Find where the given text appears and provide that cell's center as [X, Y] coordinate. 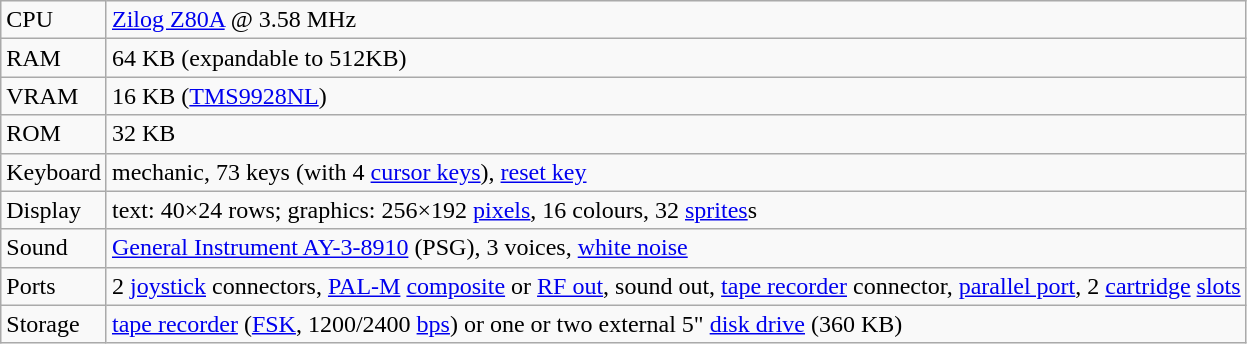
RAM [54, 58]
Zilog Z80A @ 3.58 MHz [676, 20]
CPU [54, 20]
Display [54, 210]
Storage [54, 324]
Ports [54, 286]
32 KB [676, 134]
2 joystick connectors, PAL-M composite or RF out, sound out, tape recorder connector, parallel port, 2 cartridge slots [676, 286]
General Instrument AY-3-8910 (PSG), 3 voices, white noise [676, 248]
VRAM [54, 96]
Keyboard [54, 172]
Sound [54, 248]
text: 40×24 rows; graphics: 256×192 pixels, 16 colours, 32 spritess [676, 210]
ROM [54, 134]
16 KB (TMS9928NL) [676, 96]
tape recorder (FSK, 1200/2400 bps) or one or two external 5" disk drive (360 KB) [676, 324]
mechanic, 73 keys (with 4 cursor keys), reset key [676, 172]
64 KB (expandable to 512KB) [676, 58]
